Determine the (X, Y) coordinate at the center of the cell enclosing the given text.  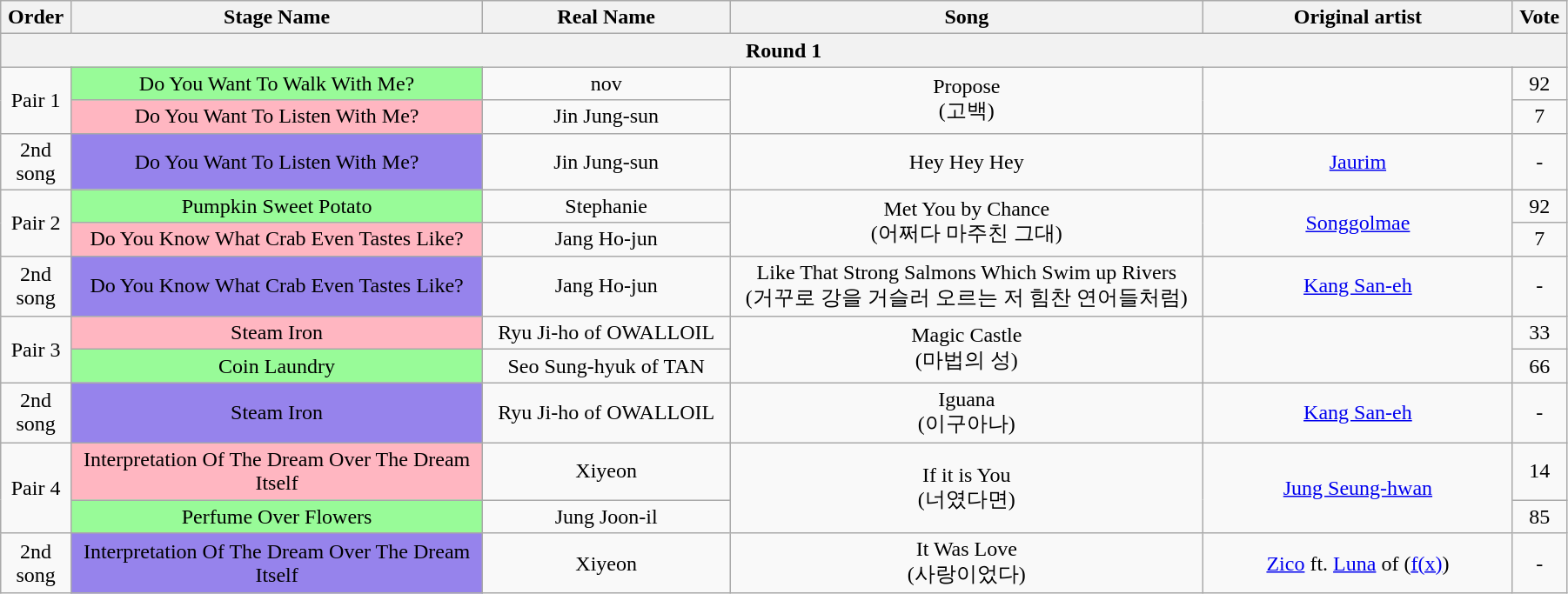
Coin Laundry (277, 366)
Song (967, 17)
85 (1540, 516)
Perfume Over Flowers (277, 516)
66 (1540, 366)
Original artist (1357, 17)
Pair 4 (37, 487)
Pumpkin Sweet Potato (277, 206)
Stephanie (606, 206)
Stage Name (277, 17)
Like That Strong Salmons Which Swim up Rivers(거꾸로 강을 거슬러 오르는 저 힘찬 연어들처럼) (967, 286)
Do You Want To Walk With Me? (277, 83)
Pair 1 (37, 100)
It Was Love(사랑이었다) (967, 564)
Jaurim (1357, 162)
Zico ft. Luna of (f(x)) (1357, 564)
Pair 3 (37, 350)
Jung Seung-hwan (1357, 487)
Hey Hey Hey (967, 162)
14 (1540, 471)
Real Name (606, 17)
Round 1 (784, 50)
Songgolmae (1357, 223)
Iguana(이구아나) (967, 413)
Magic Castle(마법의 성) (967, 350)
Pair 2 (37, 223)
nov (606, 83)
Seo Sung-hyuk of TAN (606, 366)
Vote (1540, 17)
Met You by Chance(어쩌다 마주친 그대) (967, 223)
Propose(고백) (967, 100)
If it is You(너였다면) (967, 487)
Jung Joon-il (606, 516)
Order (37, 17)
33 (1540, 333)
